Determine the [x, y] coordinate at the center of the cell enclosing the given text.  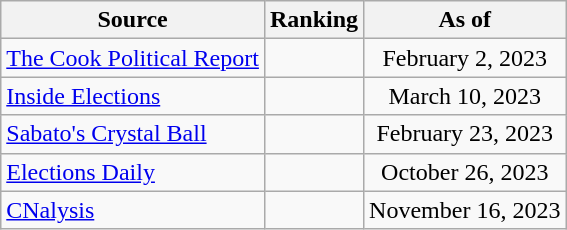
February 2, 2023 [465, 58]
CNalysis [133, 210]
As of [465, 20]
Sabato's Crystal Ball [133, 134]
October 26, 2023 [465, 172]
February 23, 2023 [465, 134]
Elections Daily [133, 172]
March 10, 2023 [465, 96]
Ranking [314, 20]
Inside Elections [133, 96]
November 16, 2023 [465, 210]
The Cook Political Report [133, 58]
Source [133, 20]
